Find where the given text appears and provide that cell's center as [x, y] coordinate. 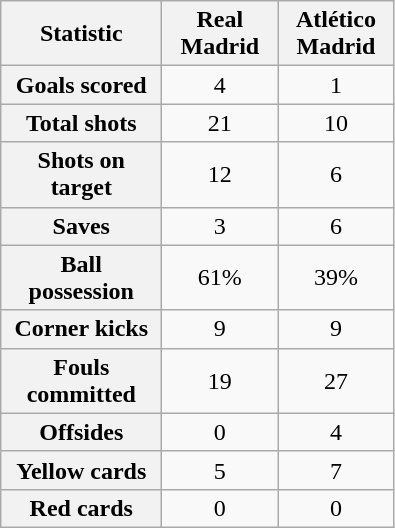
Ball possession [82, 278]
Real Madrid [220, 34]
10 [336, 123]
Red cards [82, 508]
Total shots [82, 123]
Saves [82, 226]
Shots on target [82, 174]
61% [220, 278]
21 [220, 123]
Yellow cards [82, 470]
19 [220, 380]
Atlético Madrid [336, 34]
Statistic [82, 34]
Fouls committed [82, 380]
3 [220, 226]
39% [336, 278]
Goals scored [82, 85]
1 [336, 85]
12 [220, 174]
Offsides [82, 432]
Corner kicks [82, 329]
5 [220, 470]
7 [336, 470]
27 [336, 380]
